Scan for the cell matching the given text and deliver its (X, Y) coordinate at center. 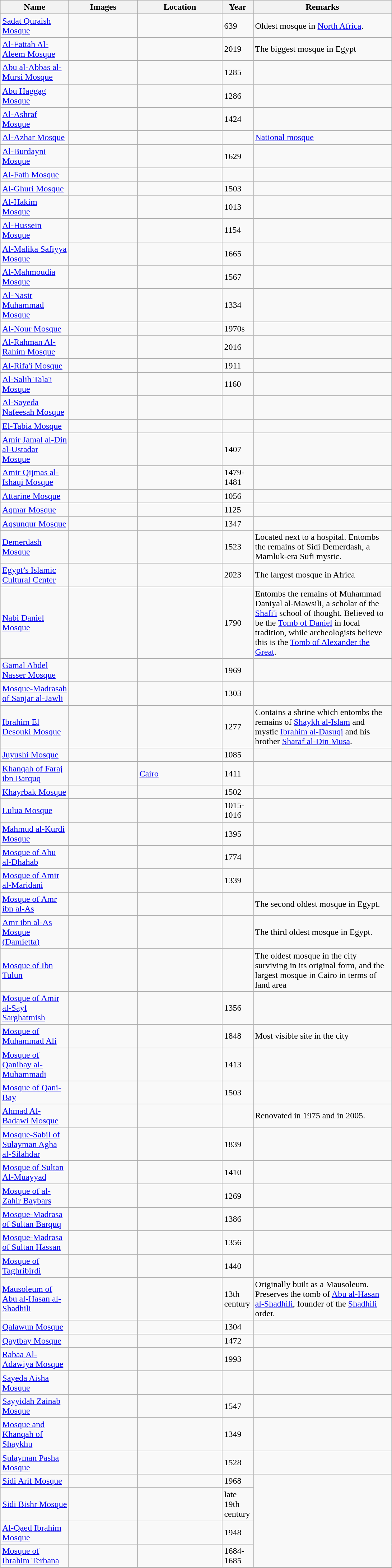
Mosque of al-Zahir Baybars (34, 1196)
1993 (238, 1359)
1413 (238, 1064)
1567 (238, 277)
2016 (238, 347)
Sulayman Pasha Mosque (34, 1462)
Ibrahim El Desouki Mosque (34, 727)
1411 (238, 774)
1424 (238, 119)
Rabaa Al-Adawiya Mosque (34, 1359)
Sidi Bishr Mosque (34, 1504)
Qalawun Mosque (34, 1327)
1085 (238, 755)
Mosque of Sultan Al-Muayyad (34, 1172)
Al-Ashraf Mosque (34, 119)
Mosque of Muhammad Ali (34, 1036)
Mosque of Amir al-Maridani (34, 881)
Khanqah of Faraj ibn Barquq (34, 774)
1523 (238, 547)
1160 (238, 384)
Al-Hussein Mosque (34, 230)
The largest mosque in Africa (322, 575)
1304 (238, 1327)
Amir Jamal al-Din al-Ustadar Mosque (34, 449)
1334 (238, 305)
1285 (238, 73)
1349 (238, 1434)
Al-Sayeda Nafeesah Mosque (34, 407)
1629 (238, 156)
Mosque-Madrasah of Sanjar al-Jawli (34, 694)
13th century (238, 1299)
2019 (238, 49)
Qaytbay Mosque (34, 1341)
Al-Rahman Al-Rahim Mosque (34, 347)
Location (180, 7)
Al-Burdayni Mosque (34, 156)
1410 (238, 1172)
Renovated in 1975 and in 2005. (322, 1116)
Mosque of Qani-Bay (34, 1093)
Al-Rifa'i Mosque (34, 366)
1848 (238, 1036)
Aqmar Mosque (34, 510)
Abu Haggag Mosque (34, 96)
Contains a shrine which entombs the remains of Shaykh al-Islam and mystic Ibrahim al-Dasuqi and his brother Sharaf al-Din Musa. (322, 727)
Nabi Daniel Mosque (34, 623)
1502 (238, 792)
1339 (238, 881)
The second oldest mosque in Egypt. (322, 904)
Mosque of Amir al-Sayf Sarghatmish (34, 1008)
Mosque and Khanqah of Shaykhu (34, 1434)
Al-Nasir Muhammad Mosque (34, 305)
Mosque of Taghribirdi (34, 1266)
Al-Malika Safiyya Mosque (34, 254)
Cairo (180, 774)
1286 (238, 96)
Al-Mahmoudia Mosque (34, 277)
1440 (238, 1266)
1125 (238, 510)
1395 (238, 834)
Remarks (322, 7)
Al-Azhar Mosque (34, 138)
1970s (238, 329)
National mosque (322, 138)
1665 (238, 254)
Amr ibn al-As Mosque (Damietta) (34, 932)
Mosque of Ibrahim Terbana (34, 1556)
Amir Qijmas al-Ishaqi Mosque (34, 478)
Mosque of Qanibay al-Muhammadi (34, 1064)
Year (238, 7)
The biggest mosque in Egypt (322, 49)
El-Tabia Mosque (34, 426)
1347 (238, 523)
Sidi Arif Mosque (34, 1481)
1303 (238, 694)
Al-Hakim Mosque (34, 207)
Lulua Mosque (34, 810)
Juyushi Mosque (34, 755)
The third oldest mosque in Egypt. (322, 932)
Al-Ghuri Mosque (34, 188)
1969 (238, 670)
Khayrbak Mosque (34, 792)
Al-Fath Mosque (34, 175)
1968 (238, 1481)
1948 (238, 1533)
1684-1685 (238, 1556)
1528 (238, 1462)
late 19th century (238, 1504)
Sayyidah Zainab Mosque (34, 1406)
Al-Fattah Al-Aleem Mosque (34, 49)
Name (34, 7)
1015-1016 (238, 810)
1277 (238, 727)
Egypt’s Islamic Cultural Center (34, 575)
Oldest mosque in North Africa. (322, 26)
1013 (238, 207)
Located next to a hospital. Entombs the remains of Sidi Demerdash, a Mamluk-era Sufi mystic. (322, 547)
Images (103, 7)
639 (238, 26)
Aqsunqur Mosque (34, 523)
1774 (238, 857)
2023 (238, 575)
Attarine Mosque (34, 496)
Mosque-Sabil of Sulayman Agha al-Silahdar (34, 1144)
1386 (238, 1219)
1056 (238, 496)
Mosque of Amr ibn al-As (34, 904)
Mosque-Madrasa of Sultan Barquq (34, 1219)
Mosque of Ibn Tulun (34, 970)
Most visible site in the city (322, 1036)
Demerdash Mosque (34, 547)
Al-Qaed Ibrahim Mosque (34, 1533)
The oldest mosque in the city surviving in its original form, and the largest mosque in Cairo in terms of land area (322, 970)
1479-1481 (238, 478)
1911 (238, 366)
Mahmud al-Kurdi Mosque (34, 834)
Al-Salih Tala'i Mosque (34, 384)
Abu al-Abbas al-Mursi Mosque (34, 73)
1407 (238, 449)
1154 (238, 230)
1269 (238, 1196)
Gamal Abdel Nasser Mosque (34, 670)
Mausoleum of Abu al-Hasan al-Shadhili (34, 1299)
1839 (238, 1144)
1547 (238, 1406)
Al-Nour Mosque (34, 329)
Sayeda Aisha Mosque (34, 1383)
Ahmad Al-Badawi Mosque (34, 1116)
Mosque-Madrasa of Sultan Hassan (34, 1243)
1472 (238, 1341)
Mosque of Abu al-Dhahab (34, 857)
Originally built as a Mausoleum. Preserves the tomb of Abu al-Hasan al-Shadhili, founder of the Shadhili order. (322, 1299)
Sadat Quraish Mosque (34, 26)
1790 (238, 623)
